Scan for the cell matching the given text and deliver its (X, Y) coordinate at center. 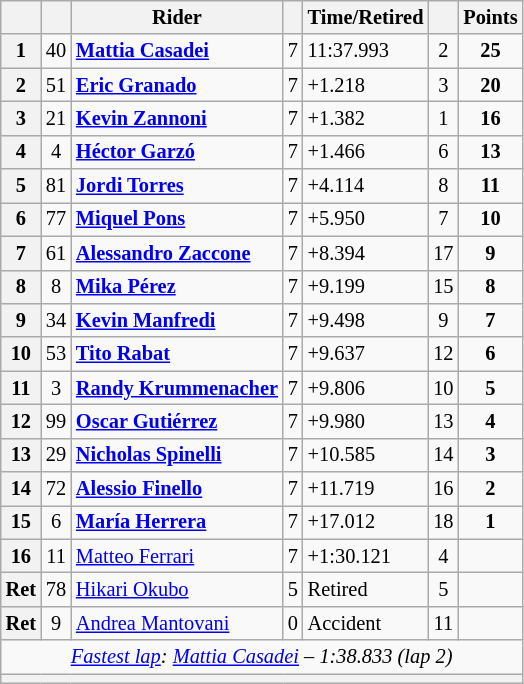
María Herrera (177, 522)
Hikari Okubo (177, 589)
Kevin Manfredi (177, 320)
Matteo Ferrari (177, 556)
+5.950 (366, 219)
17 (443, 253)
+8.394 (366, 253)
Alessandro Zaccone (177, 253)
Points (490, 17)
61 (56, 253)
Alessio Finello (177, 489)
Randy Krummenacher (177, 388)
40 (56, 51)
Time/Retired (366, 17)
Miquel Pons (177, 219)
Nicholas Spinelli (177, 455)
29 (56, 455)
Mattia Casadei (177, 51)
53 (56, 354)
77 (56, 219)
+9.806 (366, 388)
11:37.993 (366, 51)
+10.585 (366, 455)
Oscar Gutiérrez (177, 421)
+1.382 (366, 118)
Retired (366, 589)
72 (56, 489)
0 (293, 623)
+9.637 (366, 354)
Mika Pérez (177, 287)
78 (56, 589)
51 (56, 85)
+17.012 (366, 522)
Rider (177, 17)
Kevin Zannoni (177, 118)
Accident (366, 623)
Eric Granado (177, 85)
+9.199 (366, 287)
34 (56, 320)
Héctor Garzó (177, 152)
+1.466 (366, 152)
+4.114 (366, 186)
21 (56, 118)
+1.218 (366, 85)
18 (443, 522)
81 (56, 186)
Jordi Torres (177, 186)
Andrea Mantovani (177, 623)
+1:30.121 (366, 556)
99 (56, 421)
20 (490, 85)
Tito Rabat (177, 354)
+11.719 (366, 489)
Fastest lap: Mattia Casadei – 1:38.833 (lap 2) (262, 657)
+9.980 (366, 421)
25 (490, 51)
+9.498 (366, 320)
